Capture the cell that displays the provided text and extract its (X, Y) central coordinate. 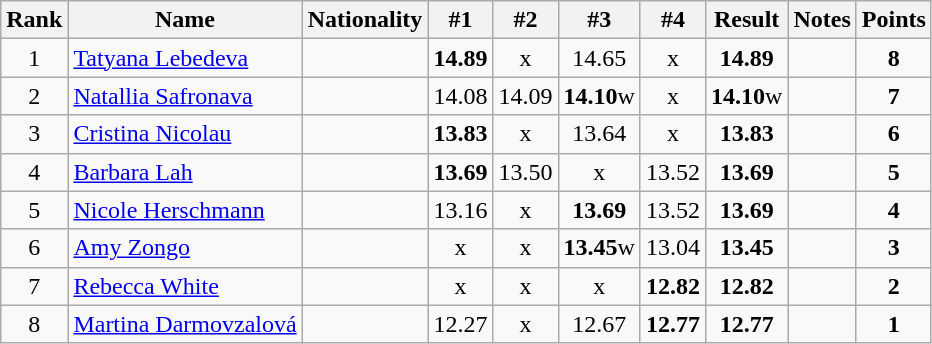
Martina Darmovzalová (185, 324)
Amy Zongo (185, 248)
14.08 (460, 96)
12.67 (599, 324)
13.16 (460, 210)
#4 (672, 20)
Nicole Herschmann (185, 210)
Points (894, 20)
#1 (460, 20)
Rank (34, 20)
13.64 (599, 134)
Rebecca White (185, 286)
#2 (526, 20)
13.45w (599, 248)
Result (746, 20)
Notes (822, 20)
12.27 (460, 324)
Name (185, 20)
14.09 (526, 96)
Cristina Nicolau (185, 134)
13.45 (746, 248)
Barbara Lah (185, 172)
#3 (599, 20)
13.04 (672, 248)
Tatyana Lebedeva (185, 58)
Natallia Safronava (185, 96)
14.65 (599, 58)
13.50 (526, 172)
Nationality (365, 20)
